Locate the cell with the specified text and output its [x, y] center coordinate. 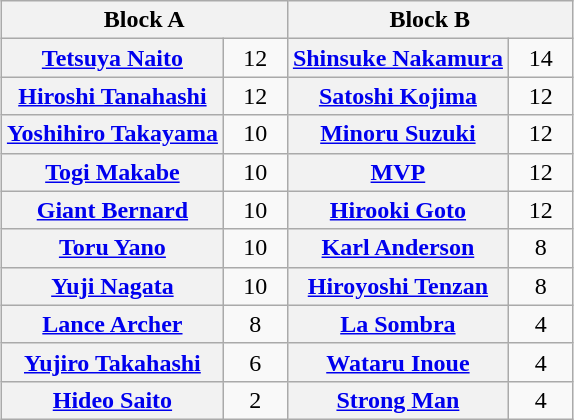
6 [255, 362]
Hiroyoshi Tenzan [398, 286]
Giant Bernard [112, 210]
Satoshi Kojima [398, 96]
Karl Anderson [398, 248]
Hiroshi Tanahashi [112, 96]
Block B [430, 20]
14 [541, 58]
Strong Man [398, 400]
Minoru Suzuki [398, 134]
Hideo Saito [112, 400]
Shinsuke Nakamura [398, 58]
Lance Archer [112, 324]
Block A [144, 20]
Hirooki Goto [398, 210]
Toru Yano [112, 248]
Yujiro Takahashi [112, 362]
MVP [398, 172]
La Sombra [398, 324]
2 [255, 400]
Tetsuya Naito [112, 58]
Wataru Inoue [398, 362]
Yuji Nagata [112, 286]
Yoshihiro Takayama [112, 134]
Togi Makabe [112, 172]
